Find where the given text appears and provide that cell's center as (X, Y) coordinate. 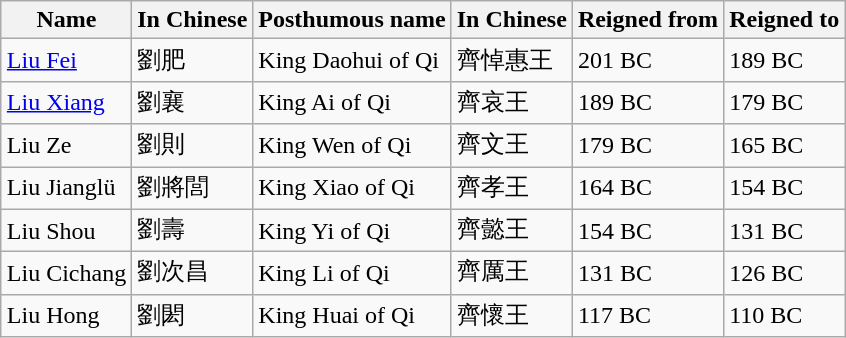
Reigned to (784, 20)
Name (66, 20)
King Daohui of Qi (352, 60)
King Wen of Qi (352, 146)
Liu Fei (66, 60)
齊孝王 (512, 188)
King Xiao of Qi (352, 188)
劉閎 (192, 316)
齊厲王 (512, 274)
齊懷王 (512, 316)
齊哀王 (512, 102)
164 BC (648, 188)
126 BC (784, 274)
齊懿王 (512, 230)
劉將閭 (192, 188)
Liu Hong (66, 316)
Liu Xiang (66, 102)
Liu Ze (66, 146)
劉肥 (192, 60)
齊文王 (512, 146)
King Ai of Qi (352, 102)
110 BC (784, 316)
165 BC (784, 146)
117 BC (648, 316)
King Li of Qi (352, 274)
King Huai of Qi (352, 316)
Posthumous name (352, 20)
Liu Jianglü (66, 188)
Reigned from (648, 20)
Liu Cichang (66, 274)
劉壽 (192, 230)
劉次昌 (192, 274)
Liu Shou (66, 230)
劉襄 (192, 102)
劉則 (192, 146)
齊悼惠王 (512, 60)
King Yi of Qi (352, 230)
201 BC (648, 60)
